Detect which cell encompasses the target text, then output its (x, y) center coordinate. 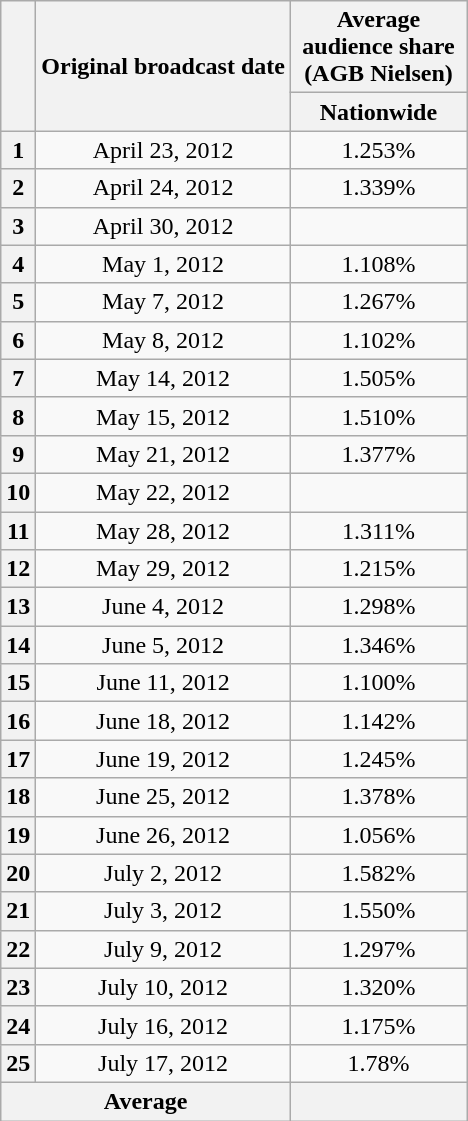
July 9, 2012 (164, 949)
17 (18, 759)
9 (18, 454)
1.100% (378, 683)
1.339% (378, 188)
April 24, 2012 (164, 188)
1.253% (378, 150)
11 (18, 531)
2 (18, 188)
June 18, 2012 (164, 721)
10 (18, 492)
3 (18, 226)
14 (18, 645)
16 (18, 721)
Average (146, 1101)
19 (18, 835)
1.550% (378, 911)
July 17, 2012 (164, 1063)
1.142% (378, 721)
May 22, 2012 (164, 492)
1.297% (378, 949)
May 14, 2012 (164, 378)
June 19, 2012 (164, 759)
1.298% (378, 607)
July 16, 2012 (164, 1025)
May 1, 2012 (164, 264)
July 2, 2012 (164, 873)
18 (18, 797)
April 23, 2012 (164, 150)
July 3, 2012 (164, 911)
25 (18, 1063)
1.510% (378, 416)
Nationwide (378, 112)
21 (18, 911)
1.056% (378, 835)
1.175% (378, 1025)
1.582% (378, 873)
1.320% (378, 987)
May 28, 2012 (164, 531)
June 4, 2012 (164, 607)
20 (18, 873)
1.215% (378, 569)
24 (18, 1025)
23 (18, 987)
1.346% (378, 645)
6 (18, 340)
1.377% (378, 454)
1.378% (378, 797)
July 10, 2012 (164, 987)
4 (18, 264)
12 (18, 569)
May 15, 2012 (164, 416)
June 5, 2012 (164, 645)
May 7, 2012 (164, 302)
1.102% (378, 340)
7 (18, 378)
22 (18, 949)
1.108% (378, 264)
1.245% (378, 759)
1 (18, 150)
1.505% (378, 378)
8 (18, 416)
May 29, 2012 (164, 569)
May 8, 2012 (164, 340)
April 30, 2012 (164, 226)
June 25, 2012 (164, 797)
June 26, 2012 (164, 835)
13 (18, 607)
May 21, 2012 (164, 454)
Average audience share(AGB Nielsen) (378, 47)
5 (18, 302)
June 11, 2012 (164, 683)
1.267% (378, 302)
15 (18, 683)
Original broadcast date (164, 66)
1.78% (378, 1063)
1.311% (378, 531)
